Extract the [X, Y] coordinate from the center of the cell holding the provided text.  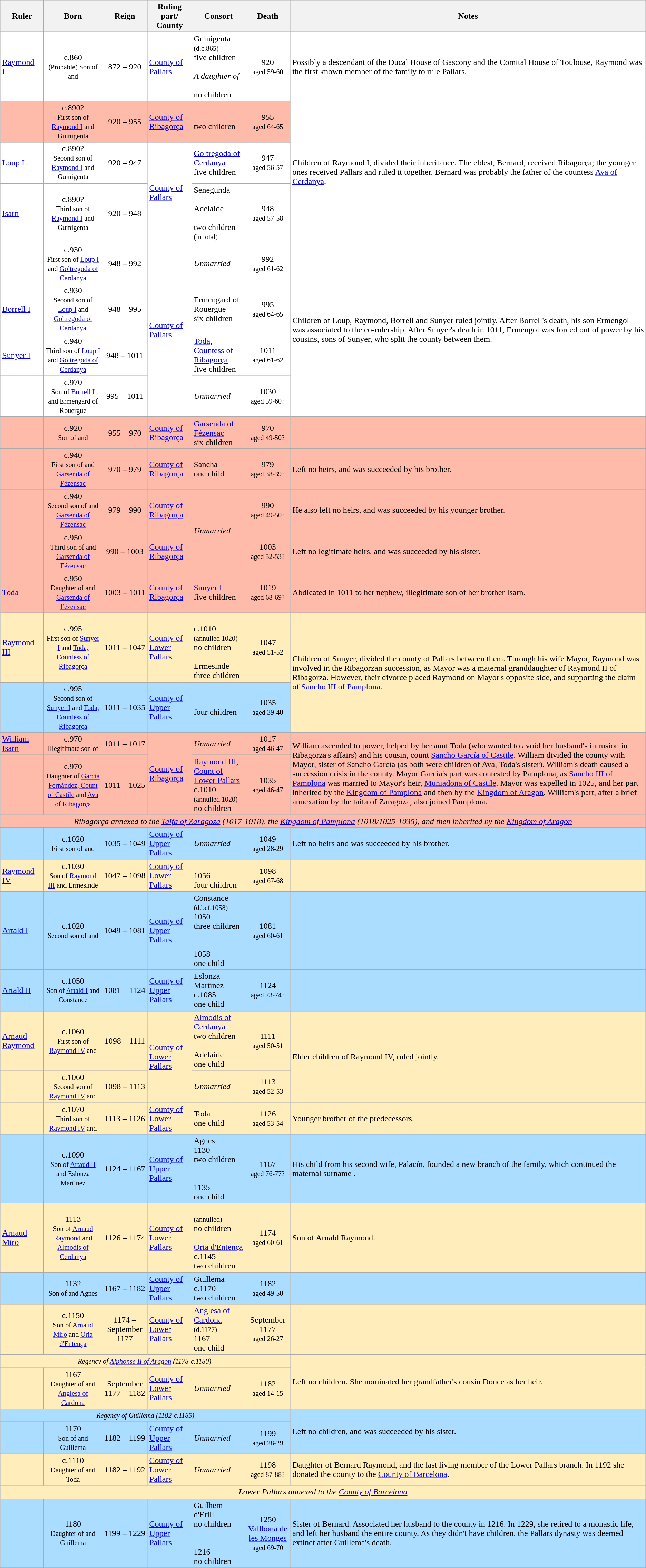
1017aged 46-47 [268, 744]
Loup I [20, 163]
970 – 979 [125, 469]
Lower Pallars annexed to the County of Barcelona [323, 1492]
Sunyer Ifive children [218, 592]
Artald I [20, 931]
1003aged 52-53? [268, 552]
1011 – 1035 [125, 707]
Ermengard of Rouerguesix children [218, 309]
1111aged 50-51 [268, 1041]
920 – 955 [125, 122]
c.1110Daughter of and Toda [73, 1470]
995 – 1011 [125, 396]
c.1070Third son of Raymond IV and [73, 1118]
Arnaud Raymond [20, 1041]
Sanchaone child [218, 469]
1011 – 1017 [125, 744]
992aged 61-62 [268, 264]
1167aged 76-77? [268, 1169]
Eslonza Martínezc.1085one child [218, 990]
four children [218, 707]
c.940Third son of Loup I and Goltregoda of Cerdanya [73, 355]
1182aged 14-15 [268, 1388]
c.1020Second son of and [73, 931]
948aged 57-58 [268, 213]
1182 – 1199 [125, 1438]
c.860(Probable) Son of and [73, 67]
1126 – 1174 [125, 1238]
Constance(d.bef.1058)1050three children1058one child [218, 931]
Sunyer I [20, 355]
c.1150Son of Arnaud Miro and Oria d'Entença [73, 1329]
c.890?First son of Raymond I and Guinigenta [73, 122]
Notes [468, 16]
1035aged 46-47 [268, 785]
Toda, Countess of Ribagorçafive children [218, 355]
Artald II [20, 990]
1003 – 1011 [125, 592]
c.940First son of and Garsenda of Fézensac [73, 469]
c.950Daughter of and Garsenda of Fézensac [73, 592]
c.1060First son of Raymond IV and [73, 1041]
c.970Daughter of García Fernández, Count of Castile and Ava of Ribagorça [73, 785]
Ruling part/County [170, 16]
Regency of Alphonse II of Aragon (1178-c.1180). [146, 1361]
c.970Illegitimate son of [73, 744]
He also left no heirs, and was succeeded by his younger brother. [468, 510]
1047 – 1098 [125, 875]
1035aged 39-40 [268, 707]
920aged 59-60 [268, 67]
c.1050Son of Artald I and Constance [73, 990]
1180Daughter of and Guillema [73, 1533]
1011 – 1047 [125, 648]
990 – 1003 [125, 552]
955 – 970 [125, 433]
Anglesa of Cardona(d.1177)1167one child [218, 1329]
1170Son of and Guillema [73, 1438]
1113aged 52-53 [268, 1086]
Borrell I [20, 309]
1049 – 1081 [125, 931]
two children [218, 122]
990aged 49-50? [268, 510]
1049aged 28-29 [268, 844]
970aged 49-50? [268, 433]
Goltregoda of Cerdanyafive children [218, 163]
Younger brother of the predecessors. [468, 1118]
Raymond IV [20, 875]
His child from his second wife, Palacín, founded a new branch of the family, which continued the maternal surname . [468, 1169]
1098aged 67-68 [268, 875]
Son of Arnald Raymond. [468, 1238]
979 – 990 [125, 510]
c.1060Second son of Raymond IV and [73, 1086]
c.995First son of Sunyer I and Toda, Countess of Ribagorça [73, 648]
c.1010(annulled 1020)no childrenErmesindethree children [218, 648]
1113Son of Arnaud Raymond and Almodis of Cerdanya [73, 1238]
c.1090Son of Artaud II and Eslonza Martínez [73, 1169]
1081 – 1124 [125, 990]
1098 – 1111 [125, 1041]
Left no children, and was succeeded by his sister. [468, 1431]
1250Vallbona de les Mongesaged 69-70 [268, 1533]
920 – 948 [125, 213]
Garsenda of Fézensacsix children [218, 433]
Toda [20, 592]
Isarn [20, 213]
1124aged 73-74? [268, 990]
Arnaud Miro [20, 1238]
Raymond I [20, 67]
September 1177aged 26-27 [268, 1329]
c.890?Third son of Raymond I and Guinigenta [73, 213]
Left no children. She nominated her grandfather's cousin Douce as her heir. [468, 1382]
Agnes1130two children1135one child [218, 1169]
979aged 38-39? [268, 469]
1199 – 1229 [125, 1533]
Born [73, 16]
c.920Son of and [73, 433]
William Isarn [20, 744]
c.890?Second son of Raymond I and Guinigenta [73, 163]
Reign [125, 16]
1056four children [218, 875]
1035 – 1049 [125, 844]
c.930First son of Loup I and Goltregoda of Cerdanya [73, 264]
Guilhem d'Erillno children1216no children [218, 1533]
1174aged 60-61 [268, 1238]
Raymond III, Count of Lower Pallarsc.1010(annulled 1020)no children [218, 785]
Guillemac.1170two children [218, 1288]
Elder children of Raymond IV, ruled jointly. [468, 1056]
1019aged 68-69? [268, 592]
1098 – 1113 [125, 1086]
Guinigenta(d.c.865)five childrenA daughter ofno children [218, 67]
c.970Son of Borrell I and Ermengard of Rouergue [73, 396]
948 – 992 [125, 264]
Left no legitimate heirs, and was succeeded by his sister. [468, 552]
Raymond III [20, 648]
1081aged 60-61 [268, 931]
995aged 64-65 [268, 309]
1124 – 1167 [125, 1169]
c.930Second son of Loup I and Goltregoda of Cerdanya [73, 309]
Death [268, 16]
920 – 947 [125, 163]
Left no heirs, and was succeeded by his brother. [468, 469]
c.950Third son of and Garsenda of Fézensac [73, 552]
Daughter of Bernard Raymond, and the last living member of the Lower Pallars branch. In 1192 she donated the county to the County of Barcelona. [468, 1470]
1182aged 49-50 [268, 1288]
1167 – 1182 [125, 1288]
Almodis of Cerdanyatwo childrenAdelaideone child [218, 1041]
Todaone child [218, 1118]
Regency of Guillema (1182-c.1185) [146, 1415]
1174 – September 1177 [125, 1329]
1030aged 59-60? [268, 396]
c.940Second son of and Garsenda of Fézensac [73, 510]
SenegundaAdelaidetwo children(in total) [218, 213]
1199aged 28-29 [268, 1438]
Abdicated in 1011 to her nephew, illegitimate son of her brother Isarn. [468, 592]
Left no heirs and was succeeded by his brother. [468, 844]
948 – 995 [125, 309]
September 1177 – 1182 [125, 1388]
1132Son of and Agnes [73, 1288]
955aged 64-65 [268, 122]
947aged 56-57 [268, 163]
c.1020First son of and [73, 844]
c.1030Son of Raymond III and Ermesinde [73, 875]
1011 – 1025 [125, 785]
1126aged 53-54 [268, 1118]
(annulled)no childrenOria d'Entençac.1145two children [218, 1238]
1198aged 87-88? [268, 1470]
Consort [218, 16]
1167Daughter of and Anglesa of Cardona [73, 1388]
1113 – 1126 [125, 1118]
1047aged 51-52 [268, 648]
872 – 920 [125, 67]
1011aged 61-62 [268, 355]
948 – 1011 [125, 355]
Ribagorça annexed to the Taifa of Zaragoza (1017-1018), the Kingdom of Pamplona (1018/1025-1035), and then inherited by the Kingdom of Aragon [323, 821]
c.995Second son of Sunyer I and Toda, Countess of Ribagorça [73, 707]
1182 – 1192 [125, 1470]
Ruler [22, 16]
